Pinpoint the cell where the given text exists, returning its [X, Y] midpoint coordinate. 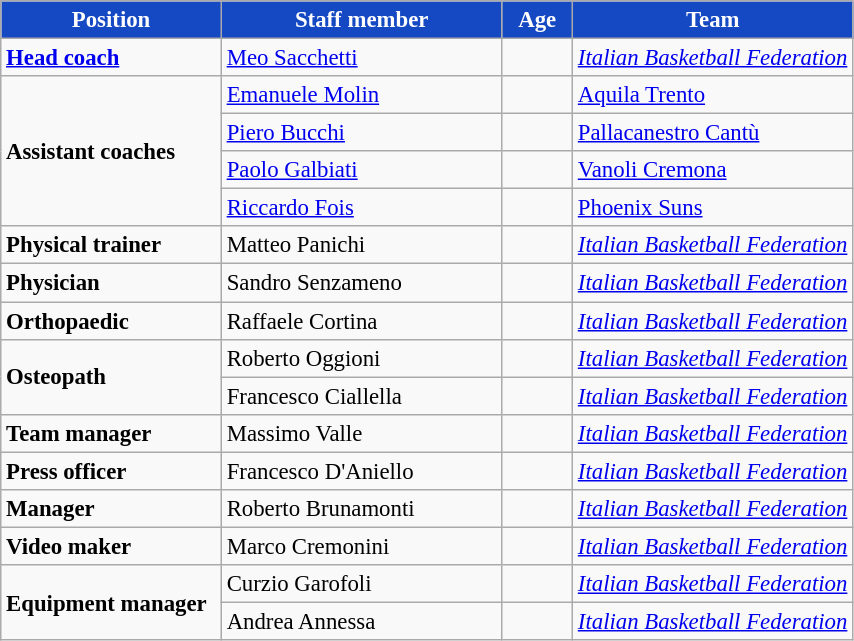
Roberto Brunamonti [362, 509]
Press officer [112, 471]
Video maker [112, 546]
Matteo Panichi [362, 245]
Vanoli Cremona [714, 170]
Physician [112, 283]
Equipment manager [112, 602]
Raffaele Cortina [362, 321]
Staff member [362, 20]
Francesco D'Aniello [362, 471]
Team [714, 20]
Piero Bucchi [362, 133]
Position [112, 20]
Phoenix Suns [714, 208]
Age [538, 20]
Emanuele Molin [362, 95]
Aquila Trento [714, 95]
Orthopaedic [112, 321]
Riccardo Fois [362, 208]
Sandro Senzameno [362, 283]
Curzio Garofoli [362, 584]
Osteopath [112, 376]
Roberto Oggioni [362, 358]
Paolo Galbiati [362, 170]
Meo Sacchetti [362, 58]
Andrea Annessa [362, 621]
Team manager [112, 433]
Head coach [112, 58]
Massimo Valle [362, 433]
Manager [112, 509]
Pallacanestro Cantù [714, 133]
Assistant coaches [112, 151]
Marco Cremonini [362, 546]
Francesco Ciallella [362, 396]
Physical trainer [112, 245]
